Identify which cell holds the provided text, then report its (x, y) central coordinate. 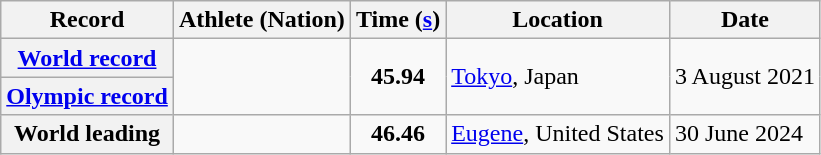
Athlete (Nation) (262, 20)
45.94 (398, 77)
World record (88, 58)
Time (s) (398, 20)
Record (88, 20)
30 June 2024 (744, 134)
3 August 2021 (744, 77)
Olympic record (88, 96)
46.46 (398, 134)
Tokyo, Japan (558, 77)
Eugene, United States (558, 134)
World leading (88, 134)
Location (558, 20)
Date (744, 20)
